For the text-containing cell, return its midpoint in [x, y] coordinate format. 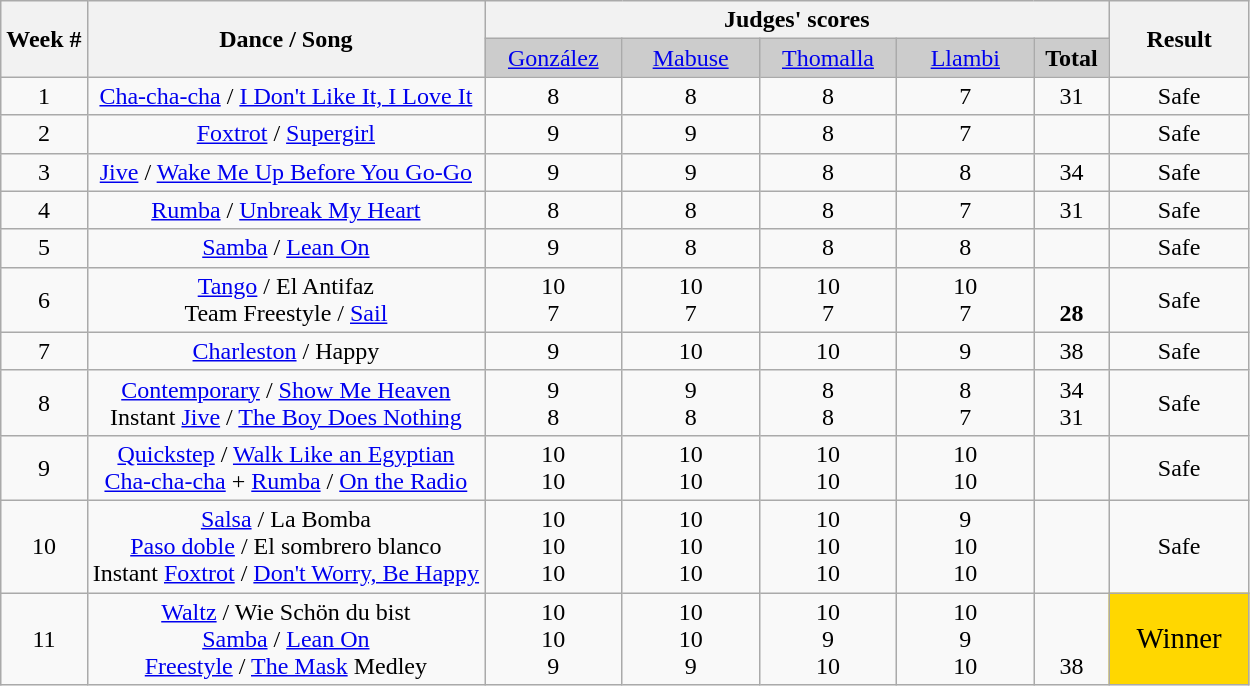
Dance / Song [286, 39]
3431 [1072, 402]
Cha-cha-cha / I Don't Like It, I Love It [286, 96]
Thomalla [828, 58]
Week # [44, 39]
Mabuse [690, 58]
34 [1072, 172]
88 [828, 402]
Waltz / Wie Schön du bistSamba / Lean OnFreestyle / The Mask Medley [286, 638]
87 [966, 402]
Result [1179, 39]
11 [44, 638]
4 [44, 210]
Winner [1179, 638]
Salsa / La BombaPaso doble / El sombrero blancoInstant Foxtrot / Don't Worry, Be Happy [286, 546]
Judges' scores [797, 20]
Tango / El AntifazTeam Freestyle / Sail [286, 300]
Charleston / Happy [286, 351]
Rumba / Unbreak My Heart [286, 210]
2 [44, 134]
Contemporary / Show Me HeavenInstant Jive / The Boy Does Nothing [286, 402]
3 [44, 172]
6 [44, 300]
Quickstep / Walk Like an EgyptianCha-cha-cha + Rumba / On the Radio [286, 468]
Jive / Wake Me Up Before You Go-Go [286, 172]
Llambi [966, 58]
Samba / Lean On [286, 248]
91010 [966, 546]
Total [1072, 58]
Foxtrot / Supergirl [286, 134]
28 [1072, 300]
1 [44, 96]
González [554, 58]
5 [44, 248]
